Return the [X, Y] coordinate for the center point of the cell that contains the specified text.  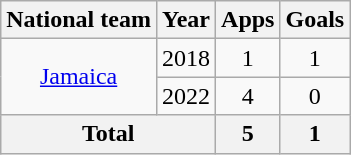
2022 [186, 96]
Year [186, 20]
Goals [315, 20]
5 [248, 134]
Apps [248, 20]
Jamaica [79, 77]
National team [79, 20]
Total [108, 134]
0 [315, 96]
2018 [186, 58]
4 [248, 96]
